Return (X, Y) of the center of cell containing provided text 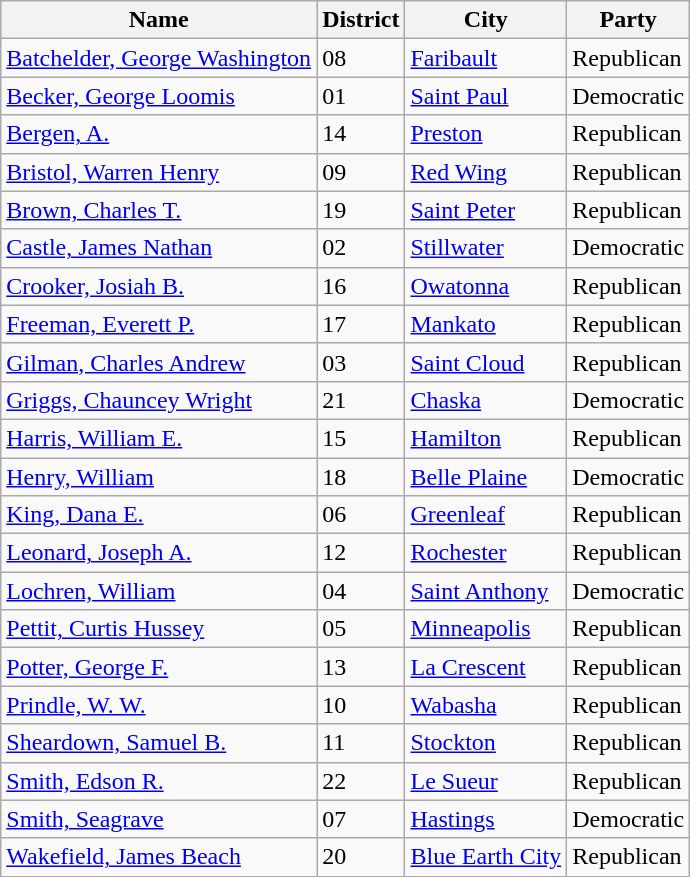
Party (628, 20)
05 (361, 629)
08 (361, 58)
11 (361, 743)
Harris, William E. (159, 438)
Saint Cloud (486, 362)
Chaska (486, 400)
Minneapolis (486, 629)
16 (361, 286)
Faribault (486, 58)
21 (361, 400)
18 (361, 477)
10 (361, 705)
14 (361, 134)
Prindle, W. W. (159, 705)
17 (361, 324)
Smith, Edson R. (159, 781)
Owatonna (486, 286)
Hamilton (486, 438)
Stockton (486, 743)
Freeman, Everett P. (159, 324)
Mankato (486, 324)
Greenleaf (486, 515)
District (361, 20)
07 (361, 819)
Leonard, Joseph A. (159, 553)
13 (361, 667)
22 (361, 781)
Saint Peter (486, 210)
Potter, George F. (159, 667)
03 (361, 362)
City (486, 20)
12 (361, 553)
Smith, Seagrave (159, 819)
Wabasha (486, 705)
Rochester (486, 553)
Sheardown, Samuel B. (159, 743)
19 (361, 210)
Name (159, 20)
Bristol, Warren Henry (159, 172)
01 (361, 96)
Saint Anthony (486, 591)
Saint Paul (486, 96)
09 (361, 172)
Red Wing (486, 172)
King, Dana E. (159, 515)
20 (361, 857)
Le Sueur (486, 781)
Gilman, Charles Andrew (159, 362)
Henry, William (159, 477)
02 (361, 248)
Bergen, A. (159, 134)
Castle, James Nathan (159, 248)
Pettit, Curtis Hussey (159, 629)
La Crescent (486, 667)
Hastings (486, 819)
Griggs, Chauncey Wright (159, 400)
Stillwater (486, 248)
Belle Plaine (486, 477)
Blue Earth City (486, 857)
Brown, Charles T. (159, 210)
15 (361, 438)
Lochren, William (159, 591)
Wakefield, James Beach (159, 857)
Becker, George Loomis (159, 96)
Batchelder, George Washington (159, 58)
06 (361, 515)
Crooker, Josiah B. (159, 286)
Preston (486, 134)
04 (361, 591)
